Detect which cell encompasses the target text, then output its [x, y] center coordinate. 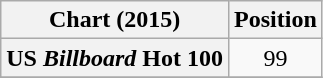
Chart (2015) [115, 20]
US Billboard Hot 100 [115, 58]
Position [276, 20]
99 [276, 58]
